Determine the [X, Y] coordinate at the center of the cell enclosing the given text.  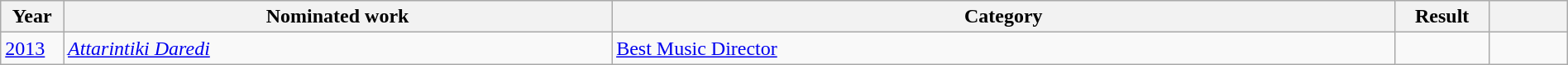
Attarintiki Daredi [337, 48]
Nominated work [337, 17]
Year [32, 17]
Best Music Director [1004, 48]
Category [1004, 17]
2013 [32, 48]
Result [1442, 17]
